Search for the cell housing the specified text and yield its [x, y] center coordinate. 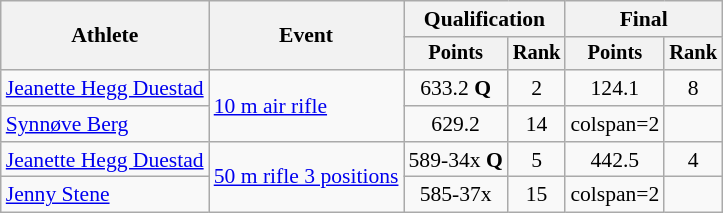
589-34x Q [456, 160]
4 [693, 160]
15 [537, 195]
Qualification [485, 19]
124.1 [614, 88]
629.2 [456, 124]
Jenny Stene [105, 195]
2 [537, 88]
8 [693, 88]
Synnøve Berg [105, 124]
585-37x [456, 195]
442.5 [614, 160]
10 m air rifle [306, 106]
14 [537, 124]
Athlete [105, 36]
Final [644, 19]
5 [537, 160]
Event [306, 36]
633.2 Q [456, 88]
50 m rifle 3 positions [306, 178]
